Return [X, Y] of the center of cell containing provided text 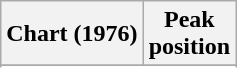
Chart (1976) [72, 34]
Peak position [189, 34]
